Capture the cell that displays the provided text and extract its (x, y) central coordinate. 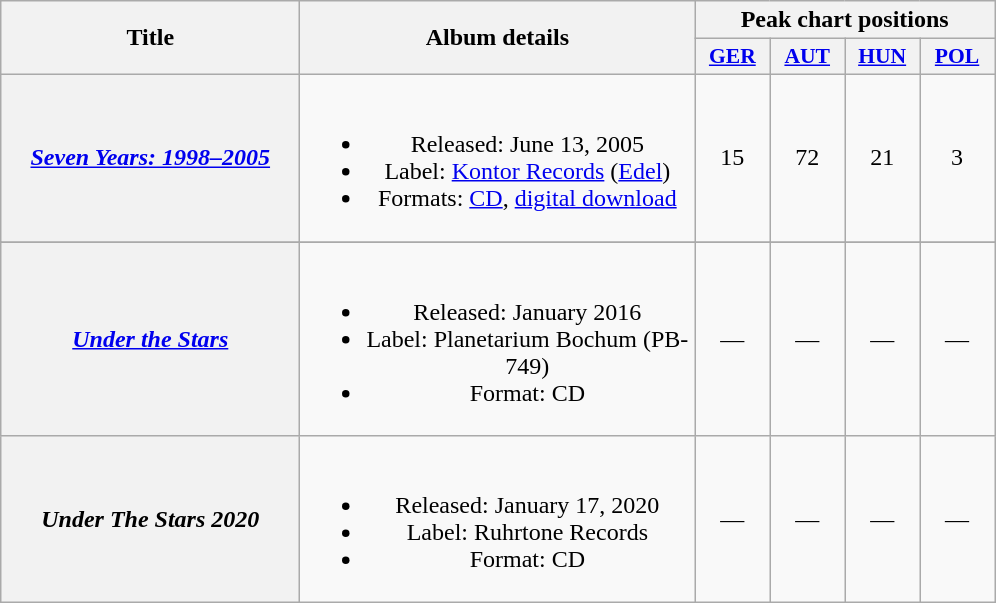
Album details (498, 38)
3 (958, 158)
Under The Stars 2020 (150, 520)
72 (808, 158)
Released: January 2016Label: Planetarium Bochum (PB-749)Format: CD (498, 339)
AUT (808, 57)
Under the Stars (150, 339)
15 (732, 158)
POL (958, 57)
Released: January 17, 2020Label: Ruhrtone RecordsFormat: CD (498, 520)
Released: June 13, 2005Label: Kontor Records (Edel)Formats: CD, digital download (498, 158)
21 (882, 158)
GER (732, 57)
Title (150, 38)
Seven Years: 1998–2005 (150, 158)
Peak chart positions (845, 20)
HUN (882, 57)
